Output the (x, y) coordinate of the center of the cell containing the given text.  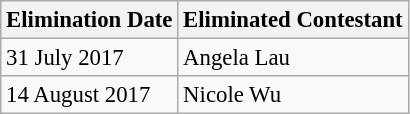
Angela Lau (293, 58)
Nicole Wu (293, 95)
14 August 2017 (90, 95)
Elimination Date (90, 20)
31 July 2017 (90, 58)
Eliminated Contestant (293, 20)
